Return (X, Y) of the center of cell containing provided text 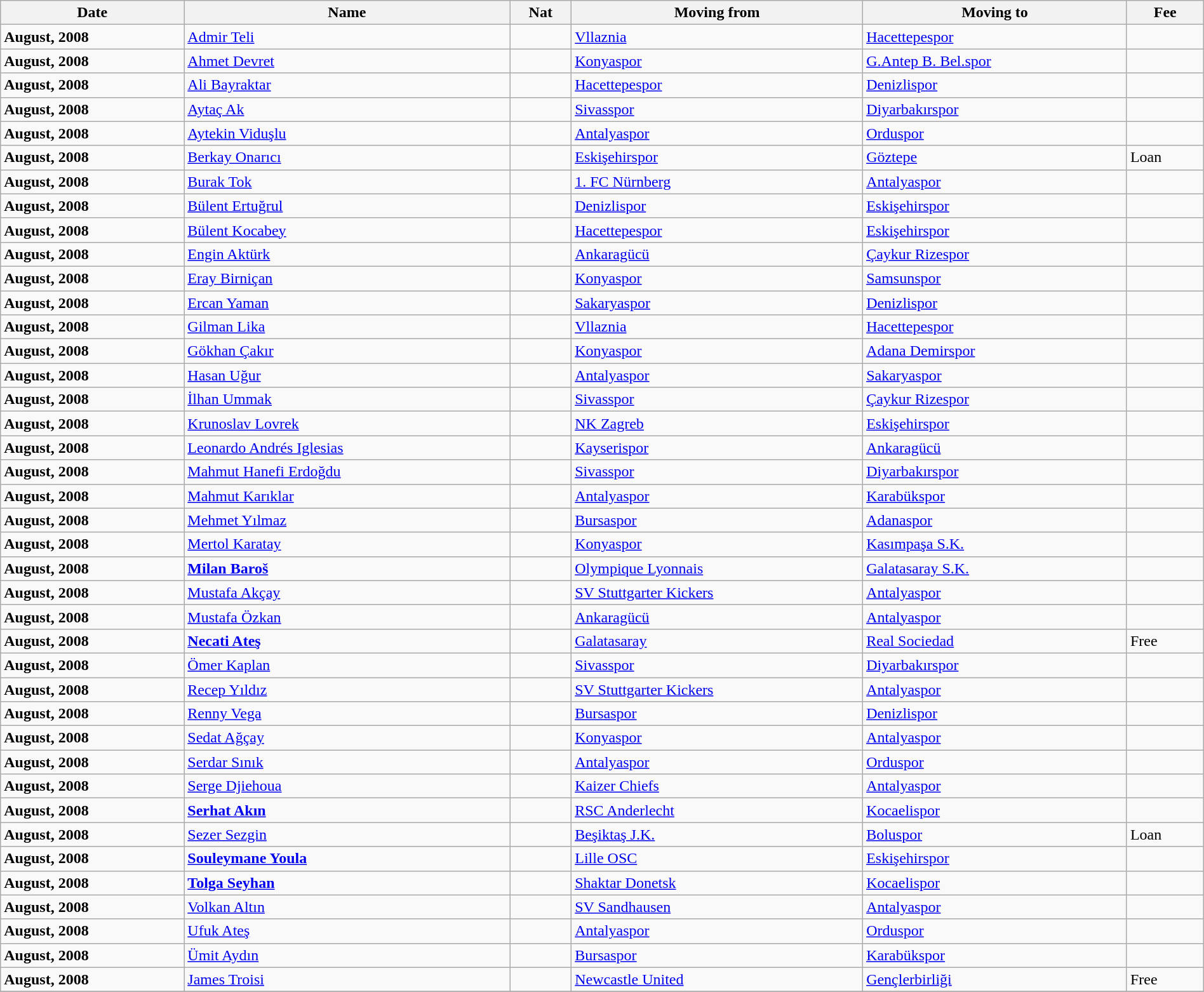
Adanaspor (995, 520)
Eray Birniçan (347, 278)
Name (347, 13)
Aytaç Ak (347, 109)
Renny Vega (347, 714)
Tolga Seyhan (347, 883)
Shaktar Donetsk (718, 883)
Serdar Sınık (347, 762)
Boluspor (995, 834)
Real Sociedad (995, 641)
Moving to (995, 13)
Adana Demirspor (995, 351)
İlhan Ummak (347, 399)
Volkan Altın (347, 907)
Samsunspor (995, 278)
Göztepe (995, 158)
SV Sandhausen (718, 907)
Galatasaray S.K. (995, 568)
Mehmet Yılmaz (347, 520)
Ercan Yaman (347, 303)
Ufuk Ateş (347, 931)
Galatasaray (718, 641)
Olympique Lyonnais (718, 568)
Mustafa Özkan (347, 617)
Mahmut Karıklar (347, 496)
Mustafa Akçay (347, 593)
Moving from (718, 13)
Nat (541, 13)
James Troisi (347, 979)
Sedat Ağçay (347, 738)
Kayserispor (718, 448)
Sezer Sezgin (347, 834)
Gençlerbirliği (995, 979)
RSC Anderlecht (718, 810)
Souleymane Youla (347, 859)
Beşiktaş J.K. (718, 834)
Krunoslav Lovrek (347, 424)
Serhat Akın (347, 810)
Newcastle United (718, 979)
Milan Baroš (347, 568)
Engin Aktürk (347, 254)
Lille OSC (718, 859)
Hasan Uğur (347, 375)
Serge Djiehoua (347, 786)
Date (93, 13)
Ahmet Devret (347, 61)
NK Zagreb (718, 424)
Admir Teli (347, 37)
1. FC Nürnberg (718, 182)
Berkay Onarıcı (347, 158)
Kaizer Chiefs (718, 786)
Bülent Kocabey (347, 230)
G.Antep B. Bel.spor (995, 61)
Kasımpaşa S.K. (995, 544)
Leonardo Andrés Iglesias (347, 448)
Necati Ateş (347, 641)
Recep Yıldız (347, 689)
Aytekin Viduşlu (347, 133)
Mahmut Hanefi Erdoğdu (347, 472)
Ali Bayraktar (347, 85)
Gökhan Çakır (347, 351)
Ümit Aydın (347, 955)
Burak Tok (347, 182)
Bülent Ertuğrul (347, 206)
Fee (1165, 13)
Mertol Karatay (347, 544)
Gilman Lika (347, 327)
Ömer Kaplan (347, 665)
